Output the (X, Y) coordinate of the center of the cell containing the given text.  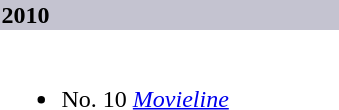
2010 (170, 15)
